Determine the (x, y) coordinate at the center of the cell enclosing the given text.  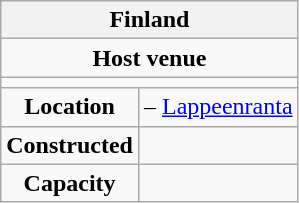
– Lappeenranta (218, 107)
Finland (150, 20)
Location (70, 107)
Host venue (150, 58)
Constructed (70, 145)
Capacity (70, 183)
